For the text-containing cell, return its midpoint in (X, Y) coordinate format. 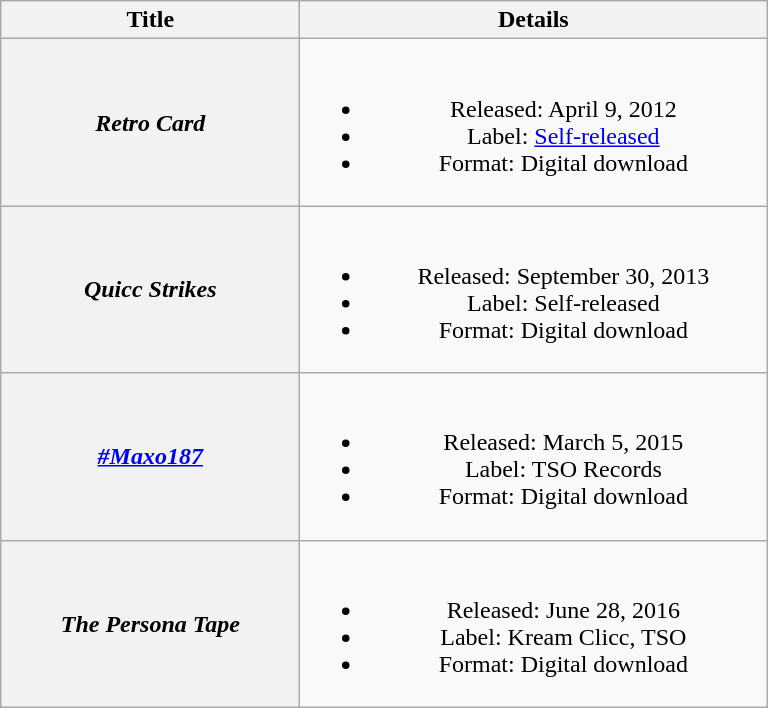
Released: March 5, 2015Label: TSO RecordsFormat: Digital download (534, 456)
Released: September 30, 2013Label: Self-releasedFormat: Digital download (534, 290)
#Maxo187 (150, 456)
Released: April 9, 2012Label: Self-releasedFormat: Digital download (534, 122)
Title (150, 20)
Retro Card (150, 122)
Released: June 28, 2016Label: Kream Clicc, TSOFormat: Digital download (534, 624)
Quicc Strikes (150, 290)
The Persona Tape (150, 624)
Details (534, 20)
